For the text-containing cell, return its midpoint in (x, y) coordinate format. 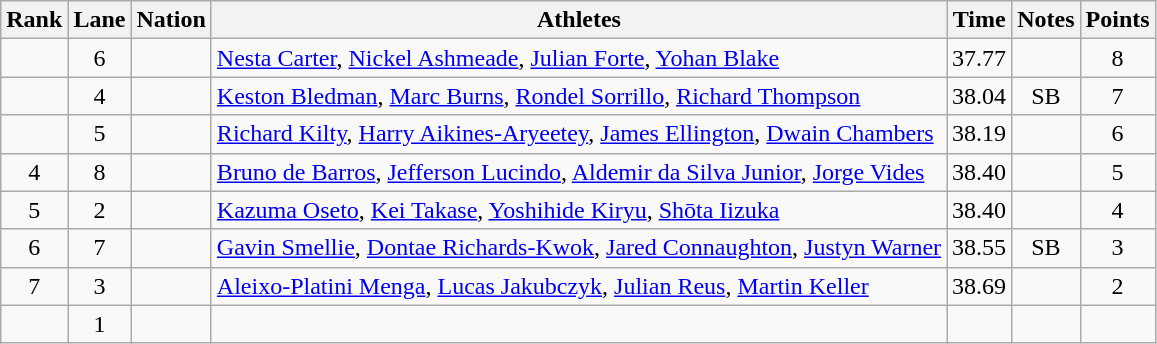
Rank (34, 20)
Lane (100, 20)
38.19 (980, 134)
Time (980, 20)
38.04 (980, 96)
Bruno de Barros, Jefferson Lucindo, Aldemir da Silva Junior, Jorge Vides (578, 172)
Nesta Carter, Nickel Ashmeade, Julian Forte, Yohan Blake (578, 58)
Notes (1046, 20)
1 (100, 324)
Aleixo-Platini Menga, Lucas Jakubczyk, Julian Reus, Martin Keller (578, 286)
Keston Bledman, Marc Burns, Rondel Sorrillo, Richard Thompson (578, 96)
Gavin Smellie, Dontae Richards-Kwok, Jared Connaughton, Justyn Warner (578, 248)
38.69 (980, 286)
Kazuma Oseto, Kei Takase, Yoshihide Kiryu, Shōta Iizuka (578, 210)
Points (1118, 20)
Richard Kilty, Harry Aikines-Aryeetey, James Ellington, Dwain Chambers (578, 134)
Athletes (578, 20)
Nation (171, 20)
38.55 (980, 248)
37.77 (980, 58)
